Pinpoint the cell where the given text exists, returning its (X, Y) midpoint coordinate. 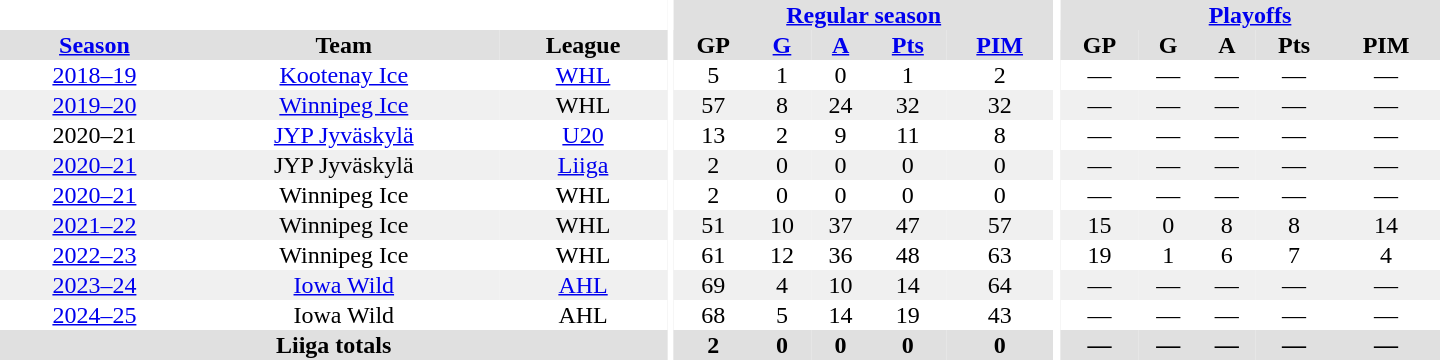
37 (840, 225)
Kootenay Ice (344, 75)
2019–20 (94, 105)
Playoffs (1250, 15)
11 (908, 135)
68 (714, 315)
Liiga totals (334, 345)
Team (344, 45)
2018–19 (94, 75)
2024–25 (94, 315)
2022–23 (94, 255)
U20 (584, 135)
Liiga (584, 165)
24 (840, 105)
9 (840, 135)
League (584, 45)
47 (908, 225)
43 (1000, 315)
61 (714, 255)
7 (1294, 255)
64 (1000, 285)
2021–22 (94, 225)
Regular season (864, 15)
12 (782, 255)
36 (840, 255)
15 (1100, 225)
13 (714, 135)
2023–24 (94, 285)
69 (714, 285)
6 (1228, 255)
48 (908, 255)
51 (714, 225)
Season (94, 45)
63 (1000, 255)
